Determine the (X, Y) coordinate at the center of the cell enclosing the given text.  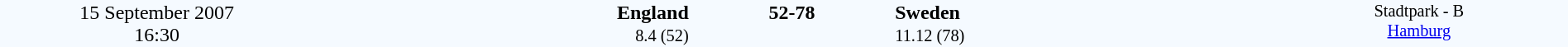
15 September 200716:30 (157, 23)
Sweden (1082, 12)
England (501, 12)
Stadtpark - B Hamburg (1419, 23)
8.4 (52) (501, 36)
11.12 (78) (1082, 36)
52-78 (791, 12)
